Search for the cell housing the specified text and yield its [x, y] center coordinate. 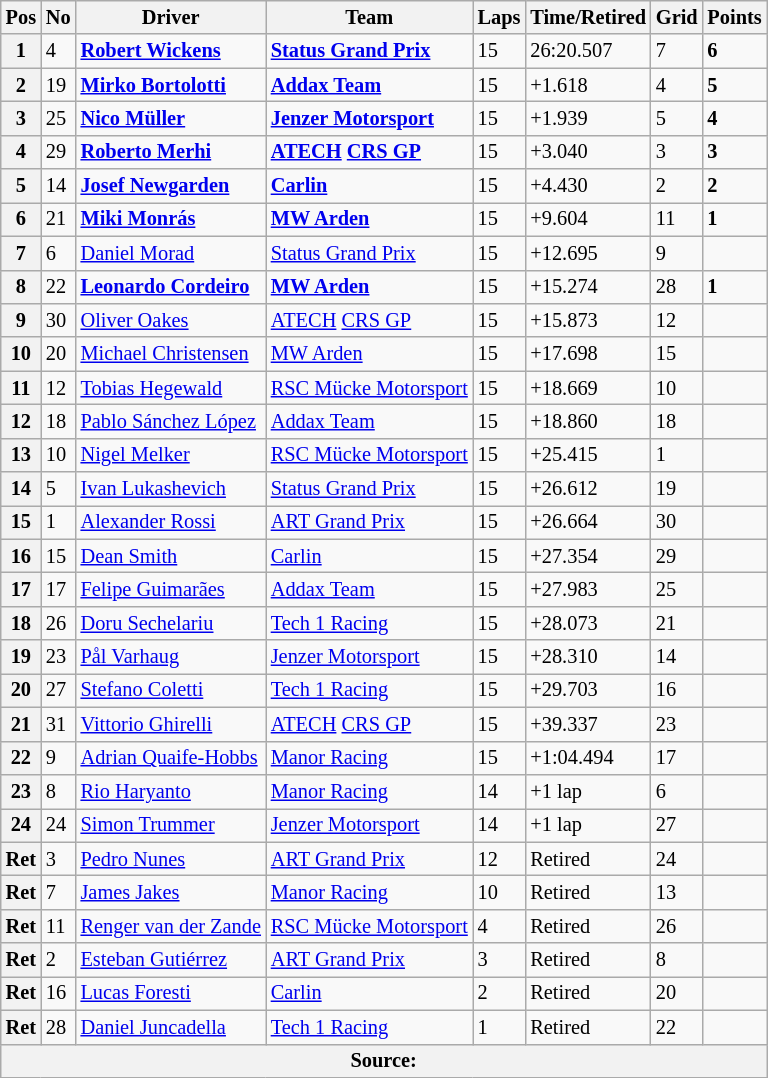
Rio Haryanto [171, 791]
+39.337 [588, 724]
No [58, 17]
Michael Christensen [171, 354]
Driver [171, 17]
Team [370, 17]
Pedro Nunes [171, 859]
Adrian Quaife-Hobbs [171, 758]
Oliver Oakes [171, 320]
+1.618 [588, 85]
Esteban Gutiérrez [171, 960]
+26.664 [588, 522]
Tobias Hegewald [171, 388]
+27.983 [588, 589]
+1:04.494 [588, 758]
Stefano Coletti [171, 690]
Grid [677, 17]
+28.073 [588, 623]
Doru Sechelariu [171, 623]
+18.669 [588, 388]
Pos [21, 17]
+29.703 [588, 690]
+25.415 [588, 455]
Source: [384, 1061]
+3.040 [588, 152]
Dean Smith [171, 556]
Felipe Guimarães [171, 589]
Pål Varhaug [171, 657]
+15.274 [588, 287]
+15.873 [588, 320]
Pablo Sánchez López [171, 421]
Leonardo Cordeiro [171, 287]
+26.612 [588, 489]
+17.698 [588, 354]
+18.860 [588, 421]
Points [735, 17]
Josef Newgarden [171, 186]
Roberto Merhi [171, 152]
Daniel Morad [171, 253]
+1.939 [588, 118]
Vittorio Ghirelli [171, 724]
+9.604 [588, 219]
Ivan Lukashevich [171, 489]
Renger van der Zande [171, 926]
31 [58, 724]
+4.430 [588, 186]
Time/Retired [588, 17]
Mirko Bortolotti [171, 85]
Daniel Juncadella [171, 1027]
26:20.507 [588, 51]
Laps [500, 17]
Lucas Foresti [171, 993]
Nigel Melker [171, 455]
Miki Monrás [171, 219]
Alexander Rossi [171, 522]
Robert Wickens [171, 51]
+28.310 [588, 657]
+27.354 [588, 556]
James Jakes [171, 892]
Nico Müller [171, 118]
+12.695 [588, 253]
Simon Trummer [171, 825]
